Search for the cell housing the specified text and yield its (x, y) center coordinate. 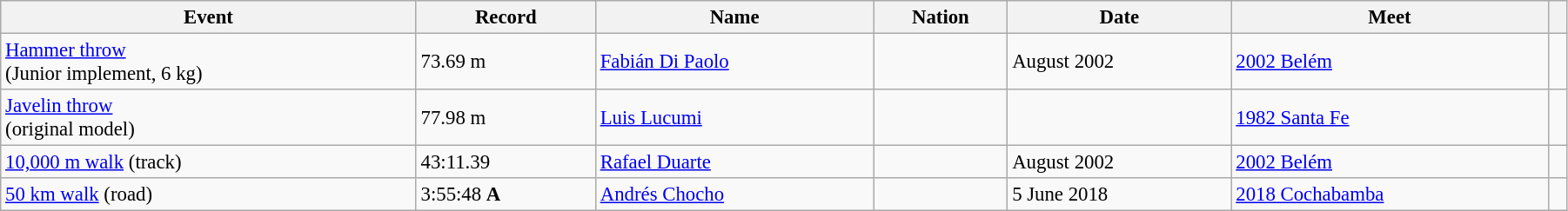
Event (209, 17)
Nation (941, 17)
3:55:48 A (506, 195)
2018 Cochabamba (1390, 195)
5 June 2018 (1119, 195)
Name (734, 17)
Luis Lucumi (734, 118)
Rafael Duarte (734, 162)
Date (1119, 17)
43:11.39 (506, 162)
Fabián Di Paolo (734, 63)
Hammer throw(Junior implement, 6 kg) (209, 63)
50 km walk (road) (209, 195)
10,000 m walk (track) (209, 162)
Meet (1390, 17)
Andrés Chocho (734, 195)
Record (506, 17)
77.98 m (506, 118)
Javelin throw (original model) (209, 118)
73.69 m (506, 63)
1982 Santa Fe (1390, 118)
